Output the (X, Y) coordinate of the center of the cell containing the given text.  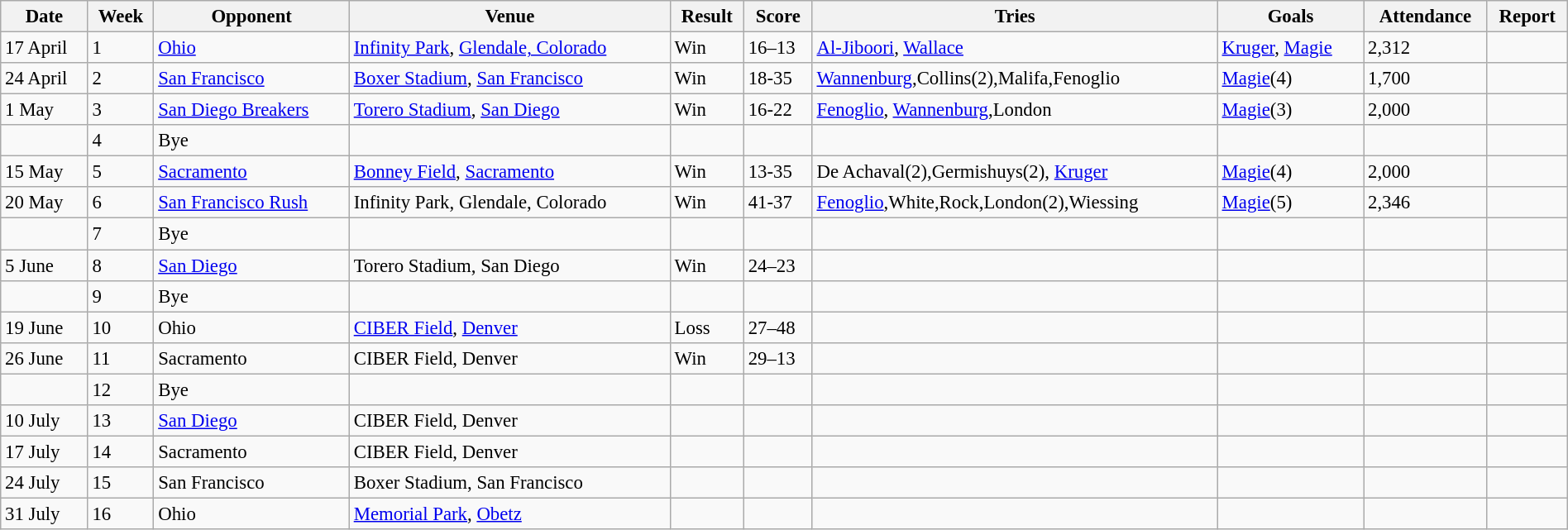
11 (121, 358)
Memorial Park, Obetz (509, 513)
Fenoglio,White,Rock,London(2),Wiessing (1015, 203)
2 (121, 79)
8 (121, 265)
7 (121, 234)
Kruger, Magie (1290, 48)
Week (121, 17)
San Diego Breakers (251, 110)
1,700 (1426, 79)
24–23 (777, 265)
Al-Jiboori, Wallace (1015, 48)
12 (121, 389)
18-35 (777, 79)
26 June (45, 358)
Magie(3) (1290, 110)
2,312 (1426, 48)
Magie(5) (1290, 203)
31 July (45, 513)
Tries (1015, 17)
13 (121, 421)
2,346 (1426, 203)
14 (121, 451)
24 July (45, 483)
24 April (45, 79)
29–13 (777, 358)
19 June (45, 327)
10 (121, 327)
Attendance (1426, 17)
Fenoglio, Wannenburg,London (1015, 110)
20 May (45, 203)
Wannenburg,Collins(2),Malifa,Fenoglio (1015, 79)
Report (1527, 17)
5 (121, 172)
9 (121, 296)
Opponent (251, 17)
1 (121, 48)
4 (121, 141)
Bonney Field, Sacramento (509, 172)
De Achaval(2),Germishuys(2), Kruger (1015, 172)
16-22 (777, 110)
1 May (45, 110)
41-37 (777, 203)
16–13 (777, 48)
3 (121, 110)
San Francisco Rush (251, 203)
27–48 (777, 327)
17 April (45, 48)
Result (706, 17)
13-35 (777, 172)
17 July (45, 451)
Goals (1290, 17)
16 (121, 513)
15 May (45, 172)
10 July (45, 421)
Score (777, 17)
5 June (45, 265)
Date (45, 17)
15 (121, 483)
6 (121, 203)
Loss (706, 327)
Venue (509, 17)
